For the text-containing cell, return its midpoint in (X, Y) coordinate format. 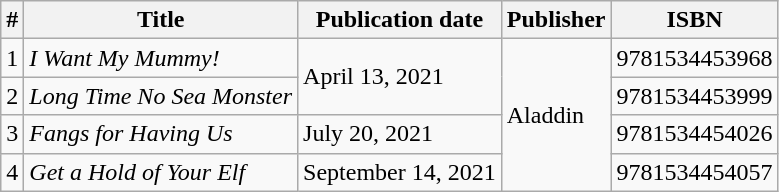
9781534454026 (694, 134)
3 (12, 134)
Long Time No Sea Monster (161, 96)
9781534453999 (694, 96)
4 (12, 172)
Get a Hold of Your Elf (161, 172)
September 14, 2021 (400, 172)
July 20, 2021 (400, 134)
Aladdin (556, 115)
1 (12, 58)
# (12, 20)
April 13, 2021 (400, 77)
9781534453968 (694, 58)
Fangs for Having Us (161, 134)
9781534454057 (694, 172)
ISBN (694, 20)
2 (12, 96)
Publisher (556, 20)
I Want My Mummy! (161, 58)
Title (161, 20)
Publication date (400, 20)
